Scan for the cell matching the given text and deliver its [X, Y] coordinate at center. 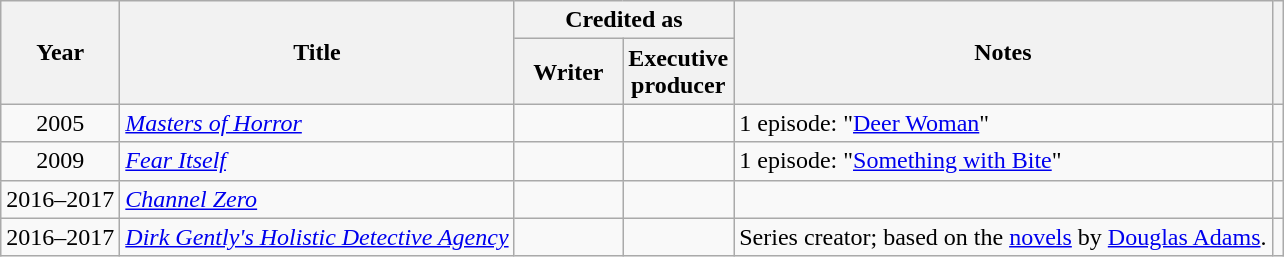
Fear Itself [317, 161]
Writer [568, 72]
Masters of Horror [317, 123]
2005 [60, 123]
1 episode: "Deer Woman" [1003, 123]
2009 [60, 161]
Channel Zero [317, 199]
Credited as [624, 20]
Series creator; based on the novels by Douglas Adams. [1003, 237]
Title [317, 52]
1 episode: "Something with Bite" [1003, 161]
Executive producer [678, 72]
Notes [1003, 52]
Year [60, 52]
Dirk Gently's Holistic Detective Agency [317, 237]
